Provide the [X, Y] coordinate of the cell's center where the given text is located.  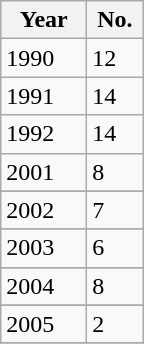
2004 [44, 286]
1990 [44, 58]
12 [115, 58]
2002 [44, 210]
Year [44, 20]
2 [115, 324]
1992 [44, 134]
7 [115, 210]
6 [115, 248]
2001 [44, 172]
1991 [44, 96]
2005 [44, 324]
2003 [44, 248]
No. [115, 20]
